Provide the [X, Y] coordinate of the cell's center where the given text is located.  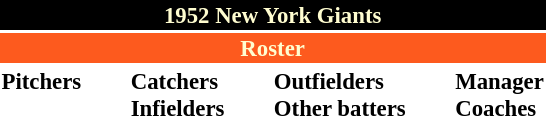
Roster [272, 48]
1952 New York Giants [272, 15]
